From the cell containing the given text, extract its center point as (X, Y) coordinate. 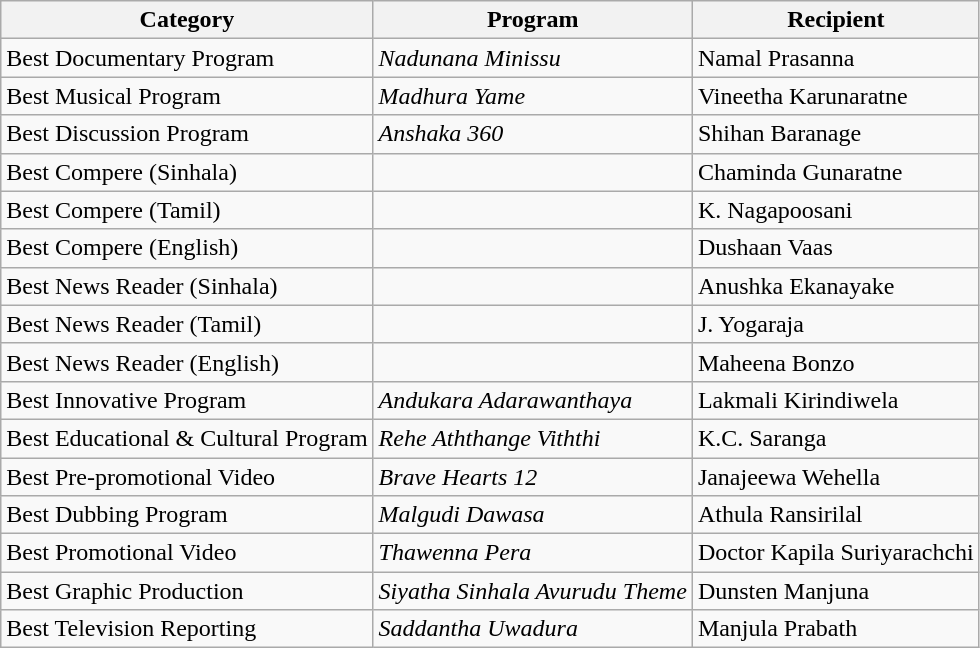
Best Discussion Program (187, 134)
Andukara Adarawanthaya (532, 400)
K. Nagapoosani (836, 210)
Best Compere (Sinhala) (187, 172)
Best Compere (English) (187, 248)
K.C. Saranga (836, 438)
Madhura Yame (532, 96)
Malgudi Dawasa (532, 515)
Saddantha Uwadura (532, 629)
Doctor Kapila Suriyarachchi (836, 553)
Nadunana Minissu (532, 58)
Best Educational & Cultural Program (187, 438)
Athula Ransirilal (836, 515)
Vineetha Karunaratne (836, 96)
J. Yogaraja (836, 324)
Recipient (836, 20)
Best Musical Program (187, 96)
Lakmali Kirindiwela (836, 400)
Dunsten Manjuna (836, 591)
Dushaan Vaas (836, 248)
Best Pre-promotional Video (187, 477)
Best News Reader (English) (187, 362)
Manjula Prabath (836, 629)
Best Television Reporting (187, 629)
Shihan Baranage (836, 134)
Brave Hearts 12 (532, 477)
Maheena Bonzo (836, 362)
Chaminda Gunaratne (836, 172)
Janajeewa Wehella (836, 477)
Best Dubbing Program (187, 515)
Anushka Ekanayake (836, 286)
Anshaka 360 (532, 134)
Siyatha Sinhala Avurudu Theme (532, 591)
Best News Reader (Sinhala) (187, 286)
Program (532, 20)
Best News Reader (Tamil) (187, 324)
Best Promotional Video (187, 553)
Best Compere (Tamil) (187, 210)
Category (187, 20)
Best Graphic Production (187, 591)
Best Documentary Program (187, 58)
Rehe Aththange Viththi (532, 438)
Best Innovative Program (187, 400)
Namal Prasanna (836, 58)
Thawenna Pera (532, 553)
